For the text-containing cell, return its midpoint in (x, y) coordinate format. 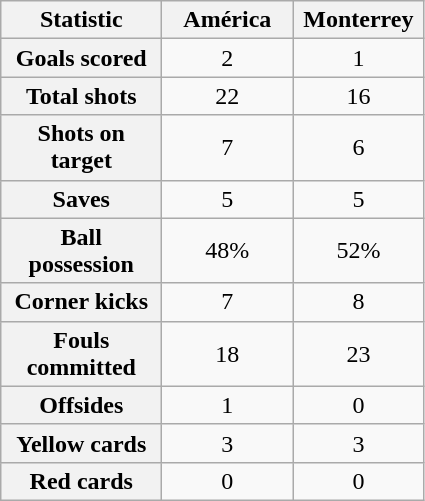
22 (228, 96)
Offsides (82, 405)
Shots on target (82, 148)
Red cards (82, 481)
2 (228, 58)
América (228, 20)
Total shots (82, 96)
Statistic (82, 20)
Yellow cards (82, 443)
6 (358, 148)
52% (358, 250)
48% (228, 250)
Ball possession (82, 250)
Saves (82, 199)
Monterrey (358, 20)
Corner kicks (82, 302)
18 (228, 354)
23 (358, 354)
8 (358, 302)
Goals scored (82, 58)
16 (358, 96)
Fouls committed (82, 354)
